Find where the given text appears and provide that cell's center as (X, Y) coordinate. 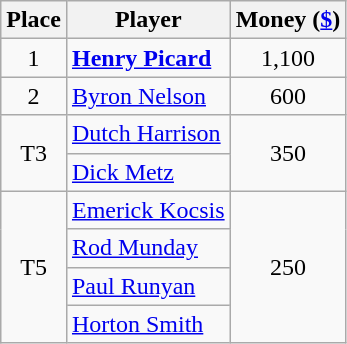
Henry Picard (148, 58)
Byron Nelson (148, 96)
350 (288, 153)
T3 (34, 153)
Paul Runyan (148, 286)
Player (148, 20)
600 (288, 96)
250 (288, 267)
Dutch Harrison (148, 134)
Dick Metz (148, 172)
Emerick Kocsis (148, 210)
Rod Munday (148, 248)
1 (34, 58)
Money ($) (288, 20)
Horton Smith (148, 324)
T5 (34, 267)
2 (34, 96)
1,100 (288, 58)
Place (34, 20)
